Pinpoint the cell where the given text exists, returning its (x, y) midpoint coordinate. 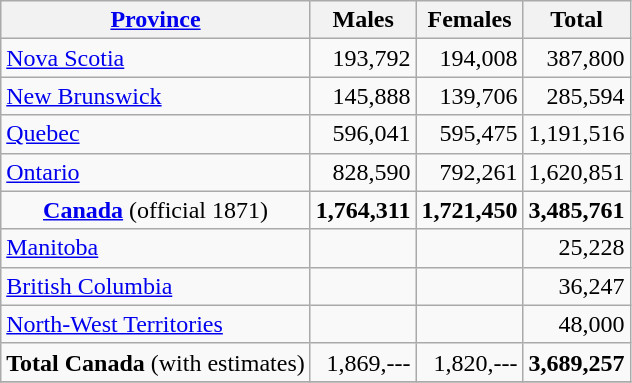
New Brunswick (156, 96)
3,485,761 (576, 210)
North-West Territories (156, 324)
139,706 (470, 96)
1,620,851 (576, 172)
Total Canada (with estimates) (156, 362)
Females (470, 20)
48,000 (576, 324)
1,820,--- (470, 362)
25,228 (576, 248)
1,869,--- (363, 362)
828,590 (363, 172)
193,792 (363, 58)
194,008 (470, 58)
1,764,311 (363, 210)
596,041 (363, 134)
Males (363, 20)
Quebec (156, 134)
British Columbia (156, 286)
Manitoba (156, 248)
1,191,516 (576, 134)
792,261 (470, 172)
3,689,257 (576, 362)
Ontario (156, 172)
36,247 (576, 286)
Total (576, 20)
387,800 (576, 58)
Province (156, 20)
Canada (official 1871) (156, 210)
1,721,450 (470, 210)
Nova Scotia (156, 58)
595,475 (470, 134)
285,594 (576, 96)
145,888 (363, 96)
